Provide the [X, Y] coordinate of the cell's center where the given text is located.  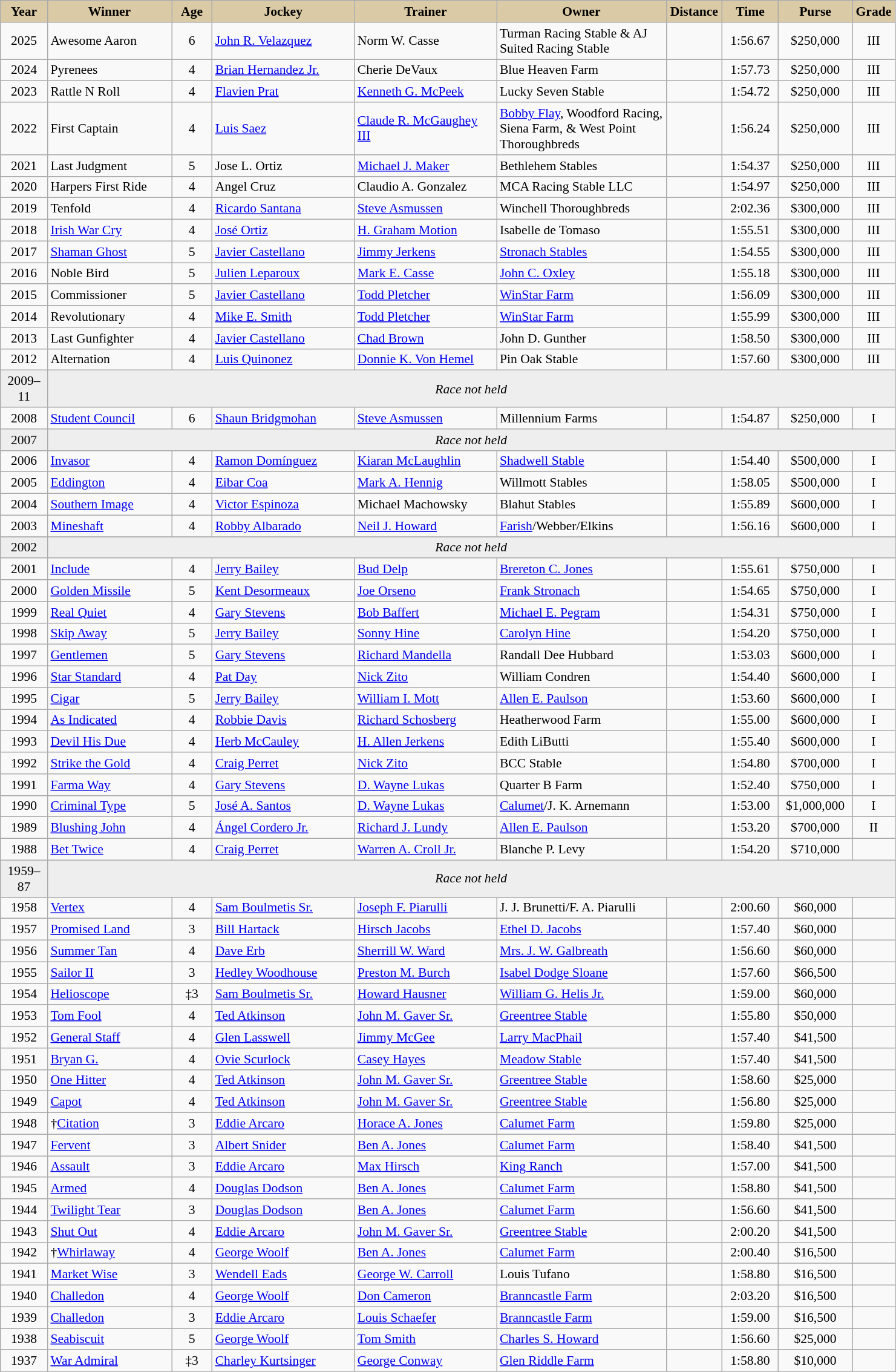
Victor Espinoza [283, 505]
Kiaran McLaughlin [426, 461]
2008 [24, 418]
Don Cameron [426, 1296]
1943 [24, 1232]
2009–11 [24, 389]
2:00.40 [750, 1253]
2:02.36 [750, 209]
Hirsch Jacobs [426, 930]
Irish War Cry [109, 231]
Shut Out [109, 1232]
1:52.40 [750, 785]
2:03.20 [750, 1296]
Armed [109, 1189]
Rattle N Roll [109, 92]
Glen Lasswell [283, 1037]
Meadow Stable [581, 1059]
Pyrenees [109, 70]
Charley Kurtsinger [283, 1361]
Blanche P. Levy [581, 850]
1:54.87 [750, 418]
1:54.31 [750, 612]
Brereton C. Jones [581, 569]
Donnie K. Von Hemel [426, 359]
Casey Hayes [426, 1059]
Larry MacPhail [581, 1037]
Devil His Due [109, 742]
Blue Heaven Farm [581, 70]
Horace A. Jones [426, 1124]
$66,500 [816, 973]
Twilight Tear [109, 1210]
2001 [24, 569]
Year [24, 11]
Claude R. McGaughey III [426, 128]
Chad Brown [426, 338]
1:55.89 [750, 505]
Robby Albarado [283, 526]
Farma Way [109, 785]
1948 [24, 1124]
2000 [24, 591]
Tenfold [109, 209]
2002 [24, 548]
Angel Cruz [283, 187]
Capot [109, 1102]
Ramon Domínguez [283, 461]
H. Graham Motion [426, 231]
Cherie DeVaux [426, 70]
Helioscope [109, 994]
1942 [24, 1253]
War Admiral [109, 1361]
Bet Twice [109, 850]
Distance [695, 11]
Shaman Ghost [109, 252]
Stronach Stables [581, 252]
1947 [24, 1145]
1:55.00 [750, 720]
H. Allen Jerkens [426, 742]
Edith LiButti [581, 742]
Golden Missile [109, 591]
1938 [24, 1339]
Millennium Farms [581, 418]
Winchell Thoroughbreds [581, 209]
1957 [24, 930]
1941 [24, 1275]
1954 [24, 994]
Skip Away [109, 634]
2014 [24, 317]
Max Hirsch [426, 1167]
Dave Erb [283, 951]
Michael E. Pegram [581, 612]
Gentlemen [109, 655]
Assault [109, 1167]
Kent Desormeaux [283, 591]
2025 [24, 41]
Frank Stronach [581, 591]
2004 [24, 505]
Kenneth G. McPeek [426, 92]
Mark A. Hennig [426, 483]
2007 [24, 440]
$10,000 [816, 1361]
King Ranch [581, 1167]
Time [750, 11]
1990 [24, 806]
1:56.16 [750, 526]
1946 [24, 1167]
Preston M. Burch [426, 973]
Bobby Flay, Woodford Racing, Siena Farm, & West Point Thoroughbreds [581, 128]
John D. Gunther [581, 338]
1:56.80 [750, 1102]
Robbie Davis [283, 720]
John C. Oxley [581, 274]
Louis Schaefer [426, 1318]
Blushing John [109, 828]
2018 [24, 231]
1:55.80 [750, 1016]
As Indicated [109, 720]
1956 [24, 951]
1939 [24, 1318]
Bob Baffert [426, 612]
1:55.18 [750, 274]
Promised Land [109, 930]
1:58.50 [750, 338]
Fervent [109, 1145]
$50,000 [816, 1016]
1:55.51 [750, 231]
2016 [24, 274]
Ricardo Santana [283, 209]
Randall Dee Hubbard [581, 655]
Neil J. Howard [426, 526]
2013 [24, 338]
Winner [109, 11]
Tom Fool [109, 1016]
†Whirlaway [109, 1253]
1953 [24, 1016]
Last Judgment [109, 166]
Mrs. J. W. Galbreath [581, 951]
Ethel D. Jacobs [581, 930]
Michael J. Maker [426, 166]
Bill Hartack [283, 930]
William I. Mott [426, 698]
1:59.80 [750, 1124]
Albert Snider [283, 1145]
1:57.00 [750, 1167]
Turman Racing Stable & AJ Suited Racing Stable [581, 41]
1991 [24, 785]
Tom Smith [426, 1339]
Claudio A. Gonzalez [426, 187]
John R. Velazquez [283, 41]
2020 [24, 187]
Ángel Cordero Jr. [283, 828]
1:54.37 [750, 166]
Julien Leparoux [283, 274]
Alternation [109, 359]
1994 [24, 720]
Ovie Scurlock [283, 1059]
Joseph F. Piarulli [426, 908]
Lucky Seven Stable [581, 92]
1940 [24, 1296]
1993 [24, 742]
William G. Helis Jr. [581, 994]
José A. Santos [283, 806]
One Hitter [109, 1080]
Heatherwood Farm [581, 720]
1:54.97 [750, 187]
Isabelle de Tomaso [581, 231]
Sailor II [109, 973]
Richard Schosberg [426, 720]
Trainer [426, 11]
Star Standard [109, 677]
2:00.20 [750, 1232]
1949 [24, 1102]
Jose L. Ortiz [283, 166]
Hedley Woodhouse [283, 973]
Jockey [283, 11]
Glen Riddle Farm [581, 1361]
Jimmy McGee [426, 1037]
Farish/Webber/Elkins [581, 526]
1995 [24, 698]
Calumet/J. K. Arnemann [581, 806]
1958 [24, 908]
Invasor [109, 461]
George Conway [426, 1361]
2023 [24, 92]
Pin Oak Stable [581, 359]
1:58.05 [750, 483]
2022 [24, 128]
1999 [24, 612]
1:57.73 [750, 70]
Bethlehem Stables [581, 166]
2006 [24, 461]
2012 [24, 359]
William Condren [581, 677]
2021 [24, 166]
1:55.61 [750, 569]
Norm W. Casse [426, 41]
J. J. Brunetti/F. A. Piarulli [581, 908]
Harpers First Ride [109, 187]
Charles S. Howard [581, 1339]
Michael Machowsky [426, 505]
1:56.09 [750, 295]
1:55.40 [750, 742]
Bryan G. [109, 1059]
1988 [24, 850]
1:54.65 [750, 591]
1952 [24, 1037]
Herb McCauley [283, 742]
1959–87 [24, 879]
Blahut Stables [581, 505]
Mark E. Casse [426, 274]
1944 [24, 1210]
1:53.60 [750, 698]
MCA Racing Stable LLC [581, 187]
Flavien Prat [283, 92]
Sherrill W. Ward [426, 951]
Student Council [109, 418]
†Citation [109, 1124]
Eibar Coa [283, 483]
1:58.40 [750, 1145]
George W. Carroll [426, 1275]
Age [192, 11]
Richard Mandella [426, 655]
Commissioner [109, 295]
General Staff [109, 1037]
1937 [24, 1361]
Market Wise [109, 1275]
Louis Tufano [581, 1275]
1:53.03 [750, 655]
1:56.67 [750, 41]
Strike the Gold [109, 763]
2019 [24, 209]
Brian Hernandez Jr. [283, 70]
Pat Day [283, 677]
2005 [24, 483]
Isabel Dodge Sloane [581, 973]
1:58.60 [750, 1080]
1951 [24, 1059]
2:00.60 [750, 908]
Shadwell Stable [581, 461]
Luis Quinonez [283, 359]
1:54.72 [750, 92]
1:55.99 [750, 317]
Southern Image [109, 505]
1998 [24, 634]
Include [109, 569]
1:53.20 [750, 828]
Joe Orseno [426, 591]
Richard J. Lundy [426, 828]
1:53.00 [750, 806]
1945 [24, 1189]
Real Quiet [109, 612]
José Ortiz [283, 231]
Wendell Eads [283, 1275]
First Captain [109, 128]
II [874, 828]
$1,000,000 [816, 806]
Criminal Type [109, 806]
2003 [24, 526]
Last Gunfighter [109, 338]
Willmott Stables [581, 483]
1996 [24, 677]
Grade [874, 11]
Sonny Hine [426, 634]
Awesome Aaron [109, 41]
2015 [24, 295]
Luis Saez [283, 128]
Eddington [109, 483]
Mineshaft [109, 526]
Vertex [109, 908]
1:56.24 [750, 128]
Seabiscuit [109, 1339]
Revolutionary [109, 317]
Owner [581, 11]
Carolyn Hine [581, 634]
Quarter B Farm [581, 785]
$710,000 [816, 850]
Howard Hausner [426, 994]
2017 [24, 252]
Summer Tan [109, 951]
2024 [24, 70]
Noble Bird [109, 274]
1955 [24, 973]
1997 [24, 655]
BCC Stable [581, 763]
Jimmy Jerkens [426, 252]
Bud Delp [426, 569]
1:54.55 [750, 252]
1:54.80 [750, 763]
Warren A. Croll Jr. [426, 850]
Purse [816, 11]
Cigar [109, 698]
1950 [24, 1080]
1989 [24, 828]
Mike E. Smith [283, 317]
1992 [24, 763]
Shaun Bridgmohan [283, 418]
